Search for the cell housing the specified text and yield its (x, y) center coordinate. 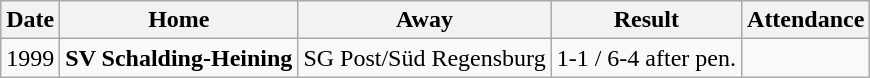
Result (646, 20)
Attendance (806, 20)
Home (179, 20)
1999 (30, 58)
SV Schalding-Heining (179, 58)
Date (30, 20)
SG Post/Süd Regensburg (424, 58)
Away (424, 20)
1-1 / 6-4 after pen. (646, 58)
